Return (x, y) of the center of cell containing provided text 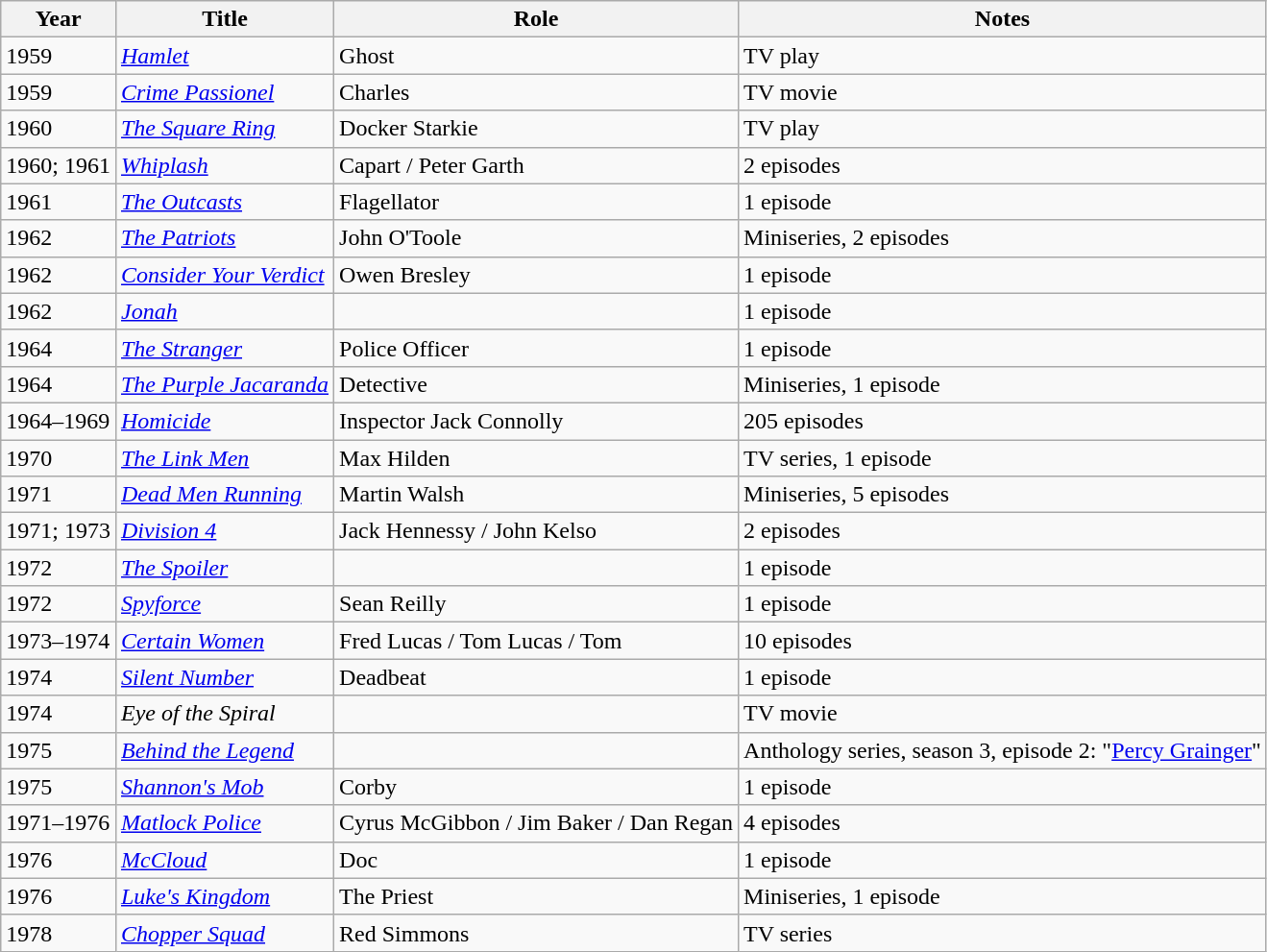
Notes (1003, 19)
1960; 1961 (59, 165)
Docker Starkie (536, 129)
Jack Hennessy / John Kelso (536, 531)
Chopper Squad (225, 933)
Charles (536, 92)
4 episodes (1003, 823)
Ghost (536, 56)
205 episodes (1003, 421)
The Square Ring (225, 129)
Anthology series, season 3, episode 2: "Percy Grainger" (1003, 750)
1971 (59, 495)
Crime Passionel (225, 92)
McCloud (225, 860)
The Stranger (225, 348)
Dead Men Running (225, 495)
Hamlet (225, 56)
Certain Women (225, 641)
The Spoiler (225, 568)
The Purple Jacaranda (225, 384)
Jonah (225, 311)
Eye of the Spiral (225, 714)
TV series (1003, 933)
Doc (536, 860)
Silent Number (225, 677)
Miniseries, 2 episodes (1003, 238)
1964–1969 (59, 421)
1978 (59, 933)
Deadbeat (536, 677)
Title (225, 19)
Inspector Jack Connolly (536, 421)
Red Simmons (536, 933)
Owen Bresley (536, 275)
1973–1974 (59, 641)
Division 4 (225, 531)
Role (536, 19)
Capart / Peter Garth (536, 165)
Shannon's Mob (225, 787)
The Link Men (225, 458)
Spyforce (225, 604)
1960 (59, 129)
Corby (536, 787)
Matlock Police (225, 823)
1970 (59, 458)
Flagellator (536, 202)
Consider Your Verdict (225, 275)
The Outcasts (225, 202)
Max Hilden (536, 458)
The Priest (536, 896)
Cyrus McGibbon / Jim Baker / Dan Regan (536, 823)
Miniseries, 5 episodes (1003, 495)
1961 (59, 202)
Fred Lucas / Tom Lucas / Tom (536, 641)
Year (59, 19)
1971–1976 (59, 823)
Martin Walsh (536, 495)
10 episodes (1003, 641)
1971; 1973 (59, 531)
Detective (536, 384)
Whiplash (225, 165)
Behind the Legend (225, 750)
Luke's Kingdom (225, 896)
The Patriots (225, 238)
Police Officer (536, 348)
Homicide (225, 421)
John O'Toole (536, 238)
TV series, 1 episode (1003, 458)
Sean Reilly (536, 604)
